Identify which cell holds the provided text, then report its (x, y) central coordinate. 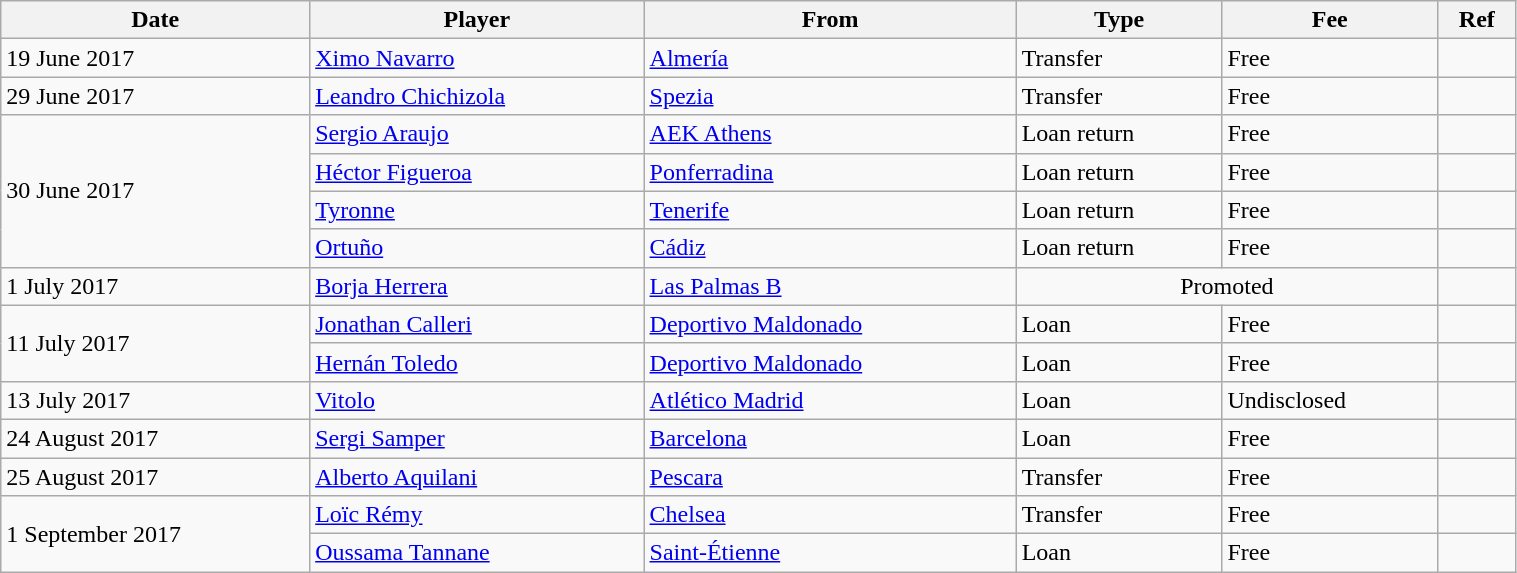
25 August 2017 (156, 477)
Las Palmas B (830, 286)
Sergio Araujo (477, 134)
Héctor Figueroa (477, 172)
Jonathan Calleri (477, 324)
29 June 2017 (156, 96)
Pescara (830, 477)
Promoted (1227, 286)
Atlético Madrid (830, 400)
11 July 2017 (156, 343)
Spezia (830, 96)
Ortuño (477, 248)
Oussama Tannane (477, 553)
From (830, 20)
30 June 2017 (156, 191)
Type (1119, 20)
Borja Herrera (477, 286)
Ximo Navarro (477, 58)
Player (477, 20)
Ponferradina (830, 172)
Fee (1330, 20)
Barcelona (830, 438)
Hernán Toledo (477, 362)
Undisclosed (1330, 400)
Almería (830, 58)
Vitolo (477, 400)
13 July 2017 (156, 400)
1 July 2017 (156, 286)
Date (156, 20)
24 August 2017 (156, 438)
1 September 2017 (156, 534)
Saint-Étienne (830, 553)
Tenerife (830, 210)
Cádiz (830, 248)
AEK Athens (830, 134)
19 June 2017 (156, 58)
Tyronne (477, 210)
Alberto Aquilani (477, 477)
Loïc Rémy (477, 515)
Leandro Chichizola (477, 96)
Ref (1477, 20)
Chelsea (830, 515)
Sergi Samper (477, 438)
